Scan for the cell matching the given text and deliver its [x, y] coordinate at center. 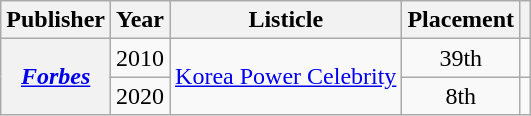
Listicle [286, 20]
Korea Power Celebrity [286, 77]
Placement [461, 20]
2020 [140, 96]
Year [140, 20]
39th [461, 58]
8th [461, 96]
Publisher [56, 20]
2010 [140, 58]
Forbes [56, 77]
